For the text-containing cell, return its midpoint in [x, y] coordinate format. 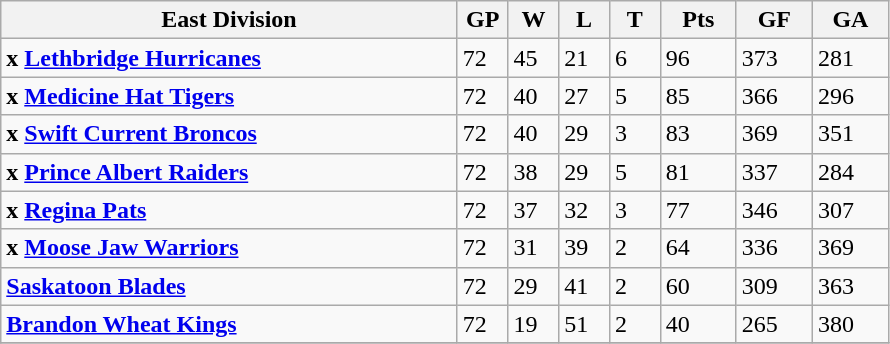
x Lethbridge Hurricanes [230, 58]
x Moose Jaw Warriors [230, 248]
346 [774, 210]
L [584, 20]
281 [850, 58]
336 [774, 248]
x Prince Albert Raiders [230, 172]
284 [850, 172]
Pts [698, 20]
265 [774, 324]
GA [850, 20]
37 [534, 210]
373 [774, 58]
380 [850, 324]
77 [698, 210]
21 [584, 58]
East Division [230, 20]
81 [698, 172]
Brandon Wheat Kings [230, 324]
19 [534, 324]
45 [534, 58]
38 [534, 172]
W [534, 20]
363 [850, 286]
32 [584, 210]
296 [850, 96]
83 [698, 134]
T [634, 20]
366 [774, 96]
6 [634, 58]
Saskatoon Blades [230, 286]
309 [774, 286]
GP [482, 20]
51 [584, 324]
337 [774, 172]
27 [584, 96]
351 [850, 134]
85 [698, 96]
64 [698, 248]
x Medicine Hat Tigers [230, 96]
31 [534, 248]
96 [698, 58]
60 [698, 286]
x Regina Pats [230, 210]
x Swift Current Broncos [230, 134]
GF [774, 20]
39 [584, 248]
41 [584, 286]
307 [850, 210]
